From the cell containing the given text, extract its center point as [x, y] coordinate. 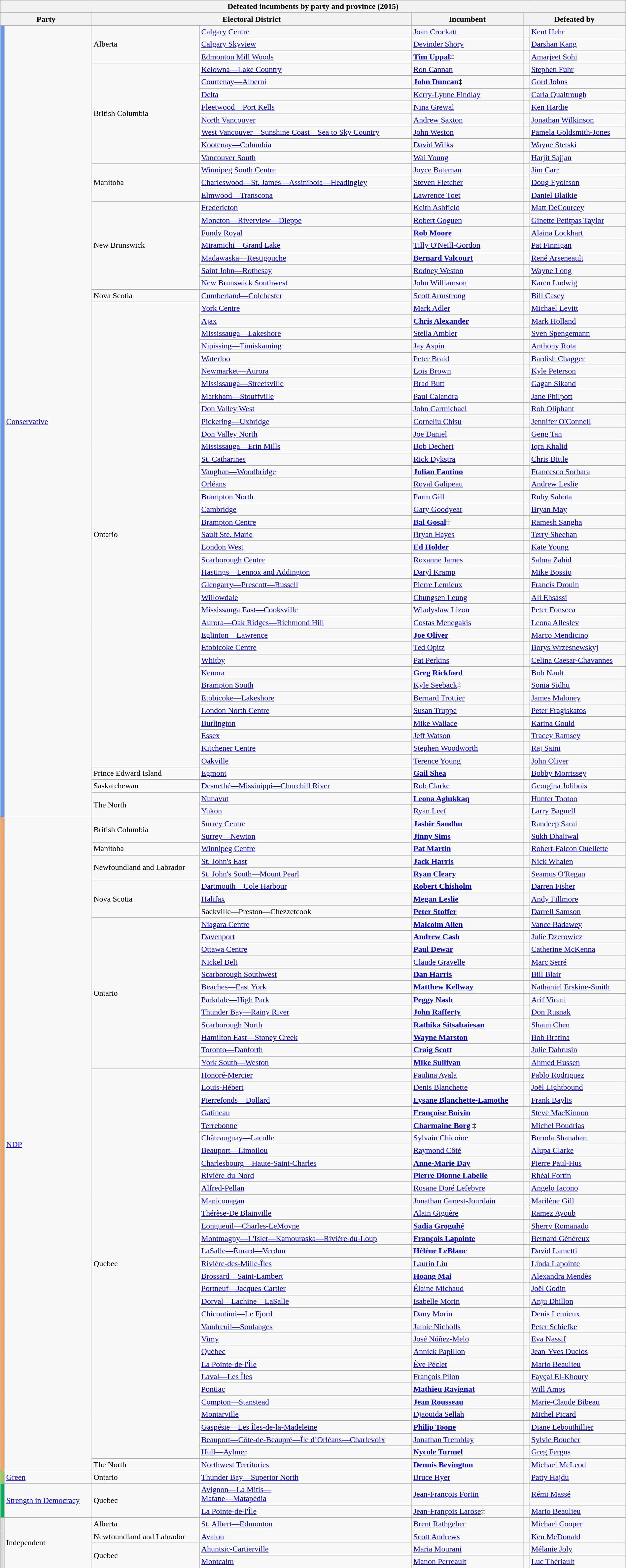
Chris Bittle [577, 459]
Surrey—Newton [305, 836]
Doug Eyolfson [577, 183]
Hastings—Lennox and Addington [305, 572]
Jay Aspin [467, 346]
Stephen Fuhr [577, 69]
Ali Ehsassi [577, 597]
Bill Blair [577, 975]
Will Amos [577, 1389]
Scott Armstrong [467, 296]
Elmwood—Transcona [305, 195]
Wayne Stetski [577, 145]
Linda Lapointe [577, 1264]
Eglinton—Lawrence [305, 635]
Calgary Skyview [305, 44]
Angelo Iacono [577, 1188]
Cumberland—Colchester [305, 296]
Jean Rousseau [467, 1402]
Mark Holland [577, 321]
Louis-Hébert [305, 1087]
Lysane Blanchette-Lamothe [467, 1100]
Portneuf—Jacques-Cartier [305, 1289]
Nipissing—Timiskaming [305, 346]
Bob Nault [577, 673]
Ted Opitz [467, 648]
Waterloo [305, 358]
Gatineau [305, 1113]
Darren Fisher [577, 886]
Montcalm [305, 1561]
Julian Fantino [467, 472]
Jim Carr [577, 170]
Rob Moore [467, 233]
Wai Young [467, 158]
Fayçal El-Khoury [577, 1377]
Anthony Rota [577, 346]
Jean-François Larose‡ [467, 1511]
Malcolm Allen [467, 924]
Matt DeCourcey [577, 208]
Paul Calandra [467, 396]
North Vancouver [305, 120]
Shaun Chen [577, 1025]
St. John's South—Mount Pearl [305, 874]
Greg Fergus [577, 1452]
Bernard Généreux [577, 1238]
Dennis Bevington [467, 1465]
Alexandra Mendès [577, 1276]
Steven Fletcher [467, 183]
Bobby Morrissey [577, 773]
Rick Dykstra [467, 459]
Joël Godin [577, 1289]
Orléans [305, 484]
Sherry Romanado [577, 1226]
Rémi Massé [577, 1494]
Michel Boudrias [577, 1125]
Bal Gosal‡ [467, 522]
Michel Picard [577, 1414]
LaSalle—Émard—Verdun [305, 1251]
Châteauguay—Lacolle [305, 1138]
Wayne Long [577, 270]
Francis Drouin [577, 585]
Ed Holder [467, 547]
Peter Schiefke [577, 1326]
Amarjeet Sohi [577, 57]
Pontiac [305, 1389]
Pat Martin [467, 849]
Denis Lemieux [577, 1314]
Jonathan Genest-Jourdain [467, 1201]
Don Valley West [305, 409]
Bob Bratina [577, 1037]
Brent Rathgeber [467, 1524]
Electoral District [252, 19]
David Wilks [467, 145]
Ahmed Hussen [577, 1062]
Tracey Ramsey [577, 735]
Tilly O'Neill-Gordon [467, 245]
Marco Mendicino [577, 635]
Pat Finnigan [577, 245]
Beauport—Limoilou [305, 1150]
Claude Gravelle [467, 962]
Halifax [305, 899]
Hamilton East—Stoney Creek [305, 1037]
Terrebonne [305, 1125]
Kenora [305, 673]
Craig Scott [467, 1050]
Bill Casey [577, 296]
Sylvain Chicoine [467, 1138]
Ken McDonald [577, 1536]
Green [48, 1477]
Kate Young [577, 547]
Terry Sheehan [577, 534]
James Maloney [577, 698]
Philip Toone [467, 1427]
Mississauga—Erin Mills [305, 446]
Gail Shea [467, 773]
Dany Morin [467, 1314]
Bernard Trottier [467, 698]
Diane Lebouthillier [577, 1427]
Bruce Hyer [467, 1477]
Desnethé—Missinippi—Churchill River [305, 786]
NDP [48, 1144]
Beaches—East York [305, 987]
Scarborough Centre [305, 560]
Newmarket—Aurora [305, 371]
Seamus O'Regan [577, 874]
Brampton North [305, 497]
Ramez Ayoub [577, 1213]
Montarville [305, 1414]
François Lapointe [467, 1238]
Fredericton [305, 208]
Alupa Clarke [577, 1150]
Oakville [305, 761]
Vancouver South [305, 158]
John Williamson [467, 283]
Matthew Kellway [467, 987]
Ryan Cleary [467, 874]
Mississauga—Lakeshore [305, 333]
Honoré-Mercier [305, 1075]
John Carmichael [467, 409]
Montmagny—L'Islet—Kamouraska—Rivière-du-Loup [305, 1238]
Lois Brown [467, 371]
Charmaine Borg ‡ [467, 1125]
Egmont [305, 773]
Mississauga East—Cooksville [305, 610]
Calgary Centre [305, 32]
York South—Weston [305, 1062]
Susan Truppe [467, 710]
Roxanne James [467, 560]
Karina Gould [577, 723]
Independent [48, 1543]
New Brunswick [146, 245]
Paulina Ayala [467, 1075]
Strength in Democracy [48, 1501]
Winnipeg South Centre [305, 170]
Jasbir Sandhu [467, 824]
Compton—Stanstead [305, 1402]
Chungsen Leung [467, 597]
Chicoutimi—Le Fjord [305, 1314]
Larry Bagnell [577, 811]
Jeff Watson [467, 735]
Hunter Tootoo [577, 799]
Jennifer O'Connell [577, 421]
Laval—Les Îles [305, 1377]
Nickel Belt [305, 962]
Nina Grewal [467, 107]
Manon Perreault [467, 1561]
Thérèse-De Blainville [305, 1213]
Scarborough Southwest [305, 975]
Gagan Sikand [577, 384]
York Centre [305, 308]
Julie Dzerowicz [577, 937]
New Brunswick Southwest [305, 283]
Pierre Paul-Hus [577, 1163]
Rodney Weston [467, 270]
Corneliu Chisu [467, 421]
Michael Levitt [577, 308]
Sylvie Boucher [577, 1440]
Pablo Rodriguez [577, 1075]
Defeated by [574, 19]
Ron Cannan [467, 69]
Sven Spengemann [577, 333]
Kyle Seeback‡ [467, 685]
Ryan Leef [467, 811]
Raymond Côté [467, 1150]
David Lametti [577, 1251]
Winnipeg Centre [305, 849]
Mike Sullivan [467, 1062]
Pierrefonds—Dollard [305, 1100]
Rob Oliphant [577, 409]
Jamie Nicholls [467, 1326]
Rivière-des-Mille-Îles [305, 1264]
Etobicoke Centre [305, 648]
Marilène Gill [577, 1201]
Karen Ludwig [577, 283]
Yukon [305, 811]
Carla Qualtrough [577, 94]
Georgina Jolibois [577, 786]
Paul Dewar [467, 949]
Megan Leslie [467, 899]
Etobicoke—Lakeshore [305, 698]
Pierre Dionne Labelle [467, 1176]
Kelowna—Lake Country [305, 69]
Rhéal Fortin [577, 1176]
Terence Young [467, 761]
Andrew Cash [467, 937]
Avalon [305, 1536]
Avignon—La Mitis—Matane—Matapédia [305, 1494]
Ahuntsic-Cartierville [305, 1549]
Saskatchewan [146, 786]
Nick Whalen [577, 861]
Peter Stoffer [467, 911]
Marie-Claude Bibeau [577, 1402]
Ève Péclet [467, 1364]
Wayne Marston [467, 1037]
Alain Giguère [467, 1213]
Hélène LeBlanc [467, 1251]
Ramesh Sangha [577, 522]
Peter Braid [467, 358]
Robert-Falcon Ouellette [577, 849]
Defeated incumbents by party and province (2015) [313, 7]
Anne-Marie Day [467, 1163]
Pamela Goldsmith-Jones [577, 132]
Pierre Lemieux [467, 585]
Mississauga—Streetsville [305, 384]
Markham—Stouffville [305, 396]
José Núñez-Melo [467, 1339]
St. Albert—Edmonton [305, 1524]
Burlington [305, 723]
Sadia Groguhé [467, 1226]
Mathieu Ravignat [467, 1389]
Gary Goodyear [467, 509]
Ken Hardie [577, 107]
Francesco Sorbara [577, 472]
Brad Butt [467, 384]
Bernard Valcourt [467, 258]
Geng Tan [577, 434]
Brampton Centre [305, 522]
Incumbent [467, 19]
London West [305, 547]
Costas Menegakis [467, 623]
Surrey Centre [305, 824]
Michael Cooper [577, 1524]
Charleswood—St. James—Assiniboia—Headingley [305, 183]
Kootenay—Columbia [305, 145]
Joe Oliver [467, 635]
Borys Wrzesnewskyj [577, 648]
Sukh Dhaliwal [577, 836]
Iqra Khalid [577, 446]
Mélanie Joly [577, 1549]
Scarborough North [305, 1025]
Hull—Aylmer [305, 1452]
Miramichi—Grand Lake [305, 245]
Alaina Lockhart [577, 233]
Saint John—Rothesay [305, 270]
Gaspésie—Les Îles-de-la-Madeleine [305, 1427]
Brossard—Saint-Lambert [305, 1276]
Darshan Kang [577, 44]
Keith Ashfield [467, 208]
Willowdale [305, 597]
Jonathan Tremblay [467, 1440]
Jonathan Wilkinson [577, 120]
Kitchener Centre [305, 748]
Madawaska—Restigouche [305, 258]
Darrell Samson [577, 911]
Beauport—Côte-de-Beaupré—Île d’Orléans—Charlevoix [305, 1440]
René Arseneault [577, 258]
Rivière-du-Nord [305, 1176]
John Weston [467, 132]
Thunder Bay—Superior North [305, 1477]
Ottawa Centre [305, 949]
Davenport [305, 937]
Charlesbourg—Haute-Saint-Charles [305, 1163]
Glengarry—Prescott—Russell [305, 585]
Kerry-Lynne Findlay [467, 94]
Julie Dabrusin [577, 1050]
Jack Harris [467, 861]
Leona Alleslev [577, 623]
Rob Clarke [467, 786]
Catherine McKenna [577, 949]
Whitby [305, 660]
Conservative [48, 421]
Raj Saini [577, 748]
Frank Baylis [577, 1100]
Aurora—Oak Ridges—Richmond Hill [305, 623]
Joël Lightbound [577, 1087]
Vaughan—Woodbridge [305, 472]
Stephen Woodworth [467, 748]
Françoise Boivin [467, 1113]
Prince Edward Island [146, 773]
Dan Harris [467, 975]
Peggy Nash [467, 1000]
Parm Gill [467, 497]
François Pilon [467, 1377]
Daryl Kramp [467, 572]
Maria Mourani [467, 1549]
Bob Dechert [467, 446]
Greg Rickford [467, 673]
Steve MacKinnon [577, 1113]
Devinder Shory [467, 44]
Scott Andrews [467, 1536]
Celina Caesar-Chavannes [577, 660]
John Oliver [577, 761]
London North Centre [305, 710]
St. John's East [305, 861]
Mike Wallace [467, 723]
Fleetwood—Port Kells [305, 107]
Isabelle Morin [467, 1301]
Edmonton Mill Woods [305, 57]
Eva Nassif [577, 1339]
Joan Crockatt [467, 32]
Jane Philpott [577, 396]
Bardish Chagger [577, 358]
Hoang Mai [467, 1276]
Cambridge [305, 509]
Patty Hajdu [577, 1477]
Parkdale—High Park [305, 1000]
Nathaniel Erskine-Smith [577, 987]
Rathika Sitsabaiesan [467, 1025]
Dartmouth—Cole Harbour [305, 886]
Luc Thériault [577, 1561]
Thunder Bay—Rainy River [305, 1012]
Moncton—Riverview—Dieppe [305, 220]
Jean-François Fortin [467, 1494]
Joe Daniel [467, 434]
Don Valley North [305, 434]
St. Catharines [305, 459]
Don Rusnak [577, 1012]
Sonia Sidhu [577, 685]
Peter Fonseca [577, 610]
Sackville—Preston—Chezzetcook [305, 911]
Andrew Saxton [467, 120]
Alfred-Pellan [305, 1188]
Fundy Royal [305, 233]
Manicouagan [305, 1201]
Salma Zahid [577, 560]
Essex [305, 735]
Leona Aglukkaq [467, 799]
Longueuil—Charles-LeMoyne [305, 1226]
Laurin Liu [467, 1264]
Vance Badawey [577, 924]
Andrew Leslie [577, 484]
Bryan Hayes [467, 534]
Daniel Blaikie [577, 195]
Robert Goguen [467, 220]
Brenda Shanahan [577, 1138]
Party [46, 19]
John Rafferty [467, 1012]
Vimy [305, 1339]
Arif Virani [577, 1000]
Toronto—Danforth [305, 1050]
Kyle Peterson [577, 371]
Kent Hehr [577, 32]
Michael McLeod [577, 1465]
Rosane Doré Lefebvre [467, 1188]
Bryan May [577, 509]
Delta [305, 94]
Peter Fragiskatos [577, 710]
Pat Perkins [467, 660]
Randeep Sarai [577, 824]
Jean-Yves Duclos [577, 1351]
Ruby Sahota [577, 497]
Robert Chisholm [467, 886]
Stella Ambler [467, 333]
Nunavut [305, 799]
Nycole Turmel [467, 1452]
Dorval—Lachine—LaSalle [305, 1301]
Joyce Bateman [467, 170]
Wladyslaw Lizon [467, 610]
Northwest Territories [305, 1465]
Tim Uppal‡ [467, 57]
West Vancouver—Sunshine Coast—Sea to Sky Country [305, 132]
Gord Johns [577, 82]
Royal Galipeau [467, 484]
Brampton South [305, 685]
Élaine Michaud [467, 1289]
Ajax [305, 321]
Denis Blanchette [467, 1087]
Sault Ste. Marie [305, 534]
Pickering—Uxbridge [305, 421]
Québec [305, 1351]
Vaudreuil—Soulanges [305, 1326]
Anju Dhillon [577, 1301]
Marc Serré [577, 962]
Mark Adler [467, 308]
Chris Alexander [467, 321]
Lawrence Toet [467, 195]
Niagara Centre [305, 924]
Jinny Sims [467, 836]
John Duncan‡ [467, 82]
Mike Bossio [577, 572]
Courtenay—Alberni [305, 82]
Djaouida Sellah [467, 1414]
Andy Fillmore [577, 899]
Harjit Sajjan [577, 158]
Annick Papillon [467, 1351]
Ginette Petitpas Taylor [577, 220]
